For the text-containing cell, return its midpoint in [x, y] coordinate format. 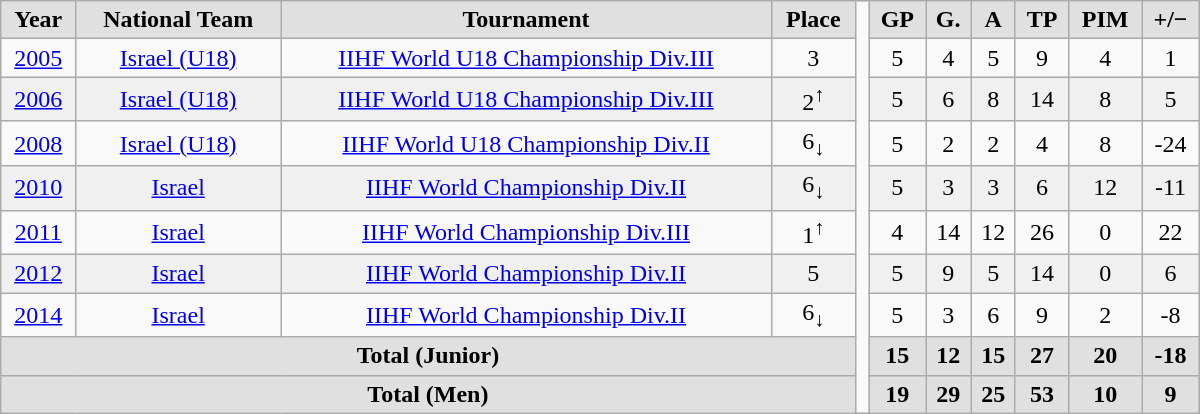
-8 [1170, 315]
10 [1104, 394]
1 [1170, 58]
2014 [38, 315]
Total (Men) [428, 394]
2010 [38, 188]
26 [1042, 232]
2↑ [814, 100]
National Team [178, 20]
-24 [1170, 143]
-11 [1170, 188]
Tournament [526, 20]
Year [38, 20]
29 [948, 394]
19 [897, 394]
GP [897, 20]
IIHF World Championship Div.III [526, 232]
2006 [38, 100]
20 [1104, 356]
2012 [38, 274]
53 [1042, 394]
22 [1170, 232]
25 [994, 394]
2005 [38, 58]
2008 [38, 143]
2011 [38, 232]
27 [1042, 356]
IIHF World U18 Championship Div.II [526, 143]
Place [814, 20]
Total (Junior) [428, 356]
A [994, 20]
TP [1042, 20]
+/− [1170, 20]
1↑ [814, 232]
PIM [1104, 20]
-18 [1170, 356]
G. [948, 20]
